Provide the [X, Y] coordinate of the cell's center where the given text is located.  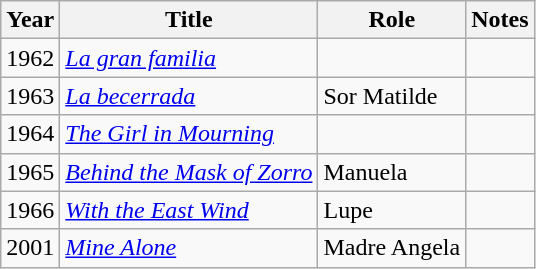
La becerrada [189, 96]
1966 [30, 210]
Year [30, 20]
1963 [30, 96]
Lupe [392, 210]
Sor Matilde [392, 96]
1962 [30, 58]
With the East Wind [189, 210]
La gran familia [189, 58]
2001 [30, 248]
Mine Alone [189, 248]
Manuela [392, 172]
Title [189, 20]
1964 [30, 134]
Behind the Mask of Zorro [189, 172]
Notes [500, 20]
Madre Angela [392, 248]
1965 [30, 172]
Role [392, 20]
The Girl in Mourning [189, 134]
